For the text-containing cell, return its midpoint in (X, Y) coordinate format. 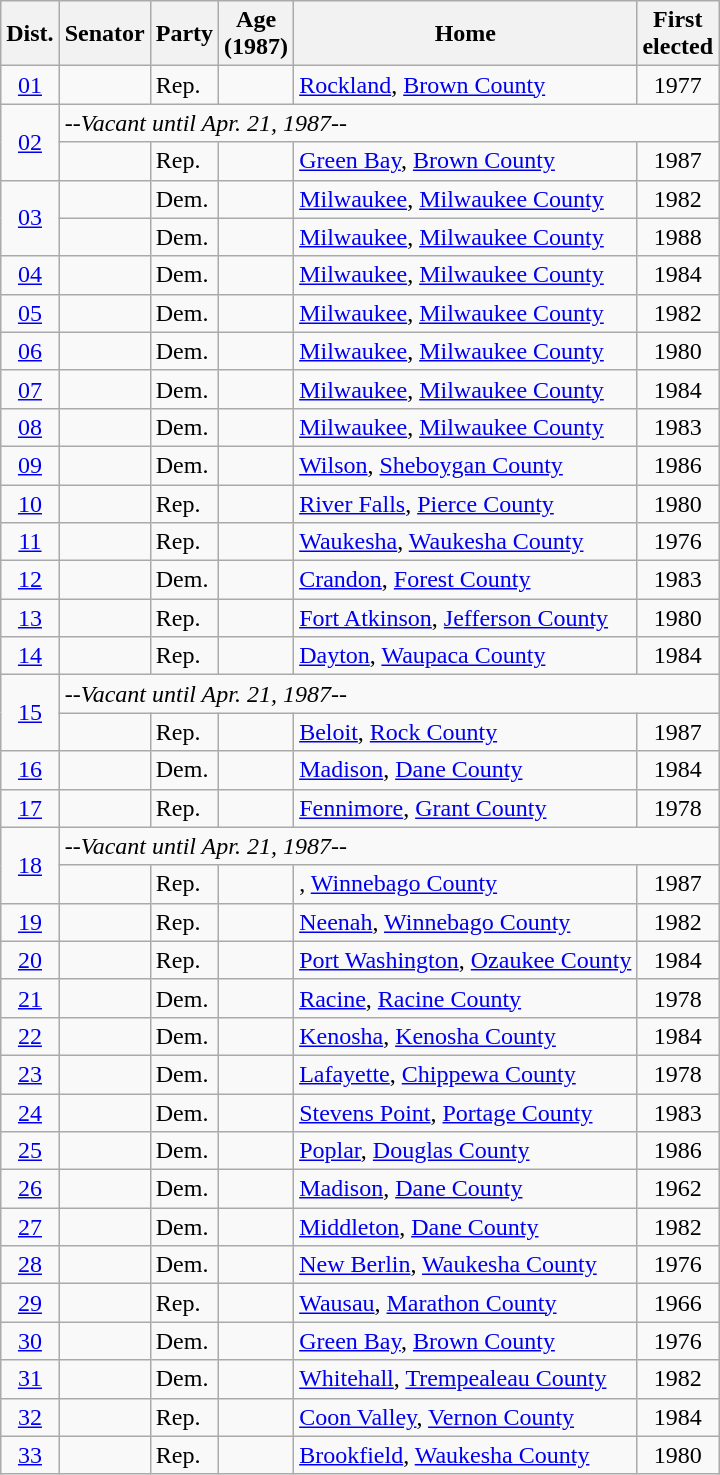
Lafayette, Chippewa County (466, 1074)
, Winnebago County (466, 884)
New Berlin, Waukesha County (466, 1265)
15 (30, 713)
Coon Valley, Vernon County (466, 1417)
1988 (678, 237)
21 (30, 998)
28 (30, 1265)
10 (30, 503)
26 (30, 1189)
Brookfield, Waukesha County (466, 1455)
27 (30, 1227)
Wilson, Sheboygan County (466, 465)
Dist. (30, 34)
Stevens Point, Portage County (466, 1113)
River Falls, Pierce County (466, 503)
Waukesha, Waukesha County (466, 542)
02 (30, 142)
09 (30, 465)
Rockland, Brown County (466, 85)
16 (30, 770)
1966 (678, 1303)
Wausau, Marathon County (466, 1303)
05 (30, 313)
20 (30, 960)
Crandon, Forest County (466, 580)
Home (466, 34)
Neenah, Winnebago County (466, 922)
Middleton, Dane County (466, 1227)
Fort Atkinson, Jefferson County (466, 618)
08 (30, 427)
Port Washington, Ozaukee County (466, 960)
Poplar, Douglas County (466, 1151)
33 (30, 1455)
19 (30, 922)
Fennimore, Grant County (466, 808)
Age(1987) (256, 34)
Firstelected (678, 34)
Beloit, Rock County (466, 732)
11 (30, 542)
Kenosha, Kenosha County (466, 1036)
23 (30, 1074)
Racine, Racine County (466, 998)
06 (30, 351)
Party (184, 34)
12 (30, 580)
29 (30, 1303)
30 (30, 1341)
22 (30, 1036)
Senator (104, 34)
01 (30, 85)
Whitehall, Trempealeau County (466, 1379)
13 (30, 618)
1977 (678, 85)
07 (30, 389)
25 (30, 1151)
17 (30, 808)
14 (30, 656)
32 (30, 1417)
04 (30, 275)
Dayton, Waupaca County (466, 656)
31 (30, 1379)
1962 (678, 1189)
03 (30, 218)
24 (30, 1113)
18 (30, 865)
